Output the [x, y] coordinate of the center of the cell containing the given text.  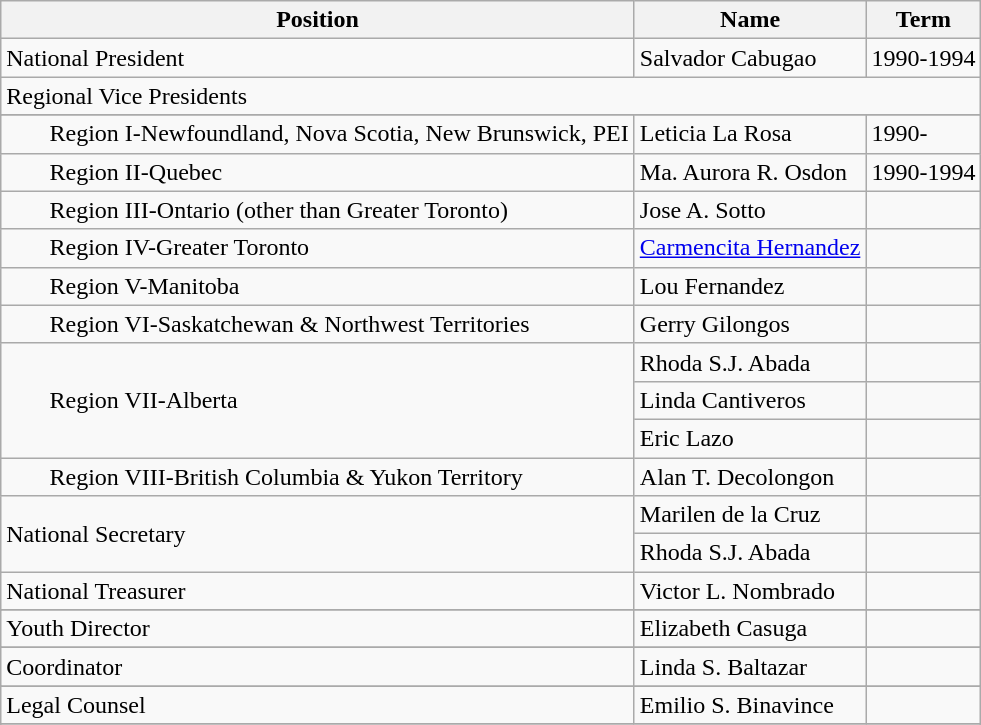
Position [318, 20]
Term [924, 20]
Linda S. Baltazar [750, 667]
Region II-Quebec [318, 172]
Region VI-Saskatchewan & Northwest Territories [318, 324]
Name [750, 20]
National Treasurer [318, 591]
Salvador Cabugao [750, 58]
Alan T. Decolongon [750, 477]
Region VII-Alberta [318, 400]
Ma. Aurora R. Osdon [750, 172]
Legal Counsel [318, 705]
Linda Cantiveros [750, 400]
Coordinator [318, 667]
Region I-Newfoundland, Nova Scotia, New Brunswick, PEI [318, 134]
Regional Vice Presidents [491, 96]
Jose A. Sotto [750, 210]
Elizabeth Casuga [750, 629]
Gerry Gilongos [750, 324]
1990- [924, 134]
Region III-Ontario (other than Greater Toronto) [318, 210]
Region IV-Greater Toronto [318, 248]
Emilio S. Binavince [750, 705]
National President [318, 58]
Youth Director [318, 629]
Leticia La Rosa [750, 134]
Region V-Manitoba [318, 286]
Eric Lazo [750, 438]
Region VIII-British Columbia & Yukon Territory [318, 477]
Marilen de la Cruz [750, 515]
Lou Fernandez [750, 286]
Carmencita Hernandez [750, 248]
National Secretary [318, 534]
Victor L. Nombrado [750, 591]
